Determine the (x, y) coordinate at the center of the cell enclosing the given text.  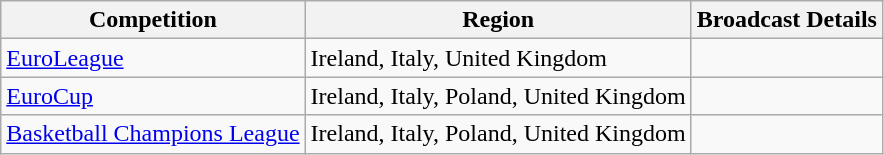
EuroCup (153, 96)
Broadcast Details (786, 20)
Region (498, 20)
Basketball Champions League (153, 134)
Competition (153, 20)
Ireland, Italy, United Kingdom (498, 58)
EuroLeague (153, 58)
